Find where the given text appears and provide that cell's center as (X, Y) coordinate. 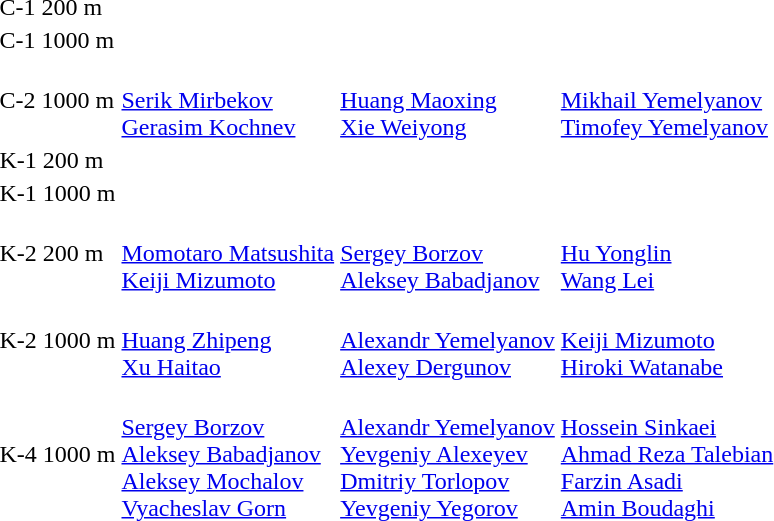
Huang MaoxingXie Weiyong (448, 100)
Sergey BorzovAleksey Babadjanov (448, 253)
Serik MirbekovGerasim Kochnev (228, 100)
Mikhail YemelyanovTimofey Yemelyanov (666, 100)
Hu YonglinWang Lei (666, 253)
Keiji MizumotoHiroki Watanabe (666, 340)
Huang ZhipengXu Haitao (228, 340)
Momotaro MatsushitaKeiji Mizumoto (228, 253)
Alexandr YemelyanovAlexey Dergunov (448, 340)
